Provide the (X, Y) coordinate of the cell's center where the given text is located.  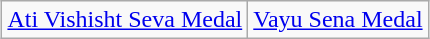
Vayu Sena Medal (338, 20)
Ati Vishisht Seva Medal (125, 20)
